Determine the [x, y] coordinate at the center of the cell enclosing the given text.  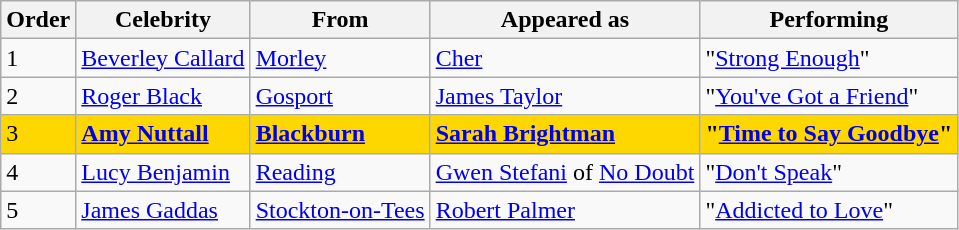
Stockton-on-Tees [340, 210]
2 [38, 96]
5 [38, 210]
From [340, 20]
Gosport [340, 96]
James Gaddas [163, 210]
James Taylor [565, 96]
Celebrity [163, 20]
Appeared as [565, 20]
Roger Black [163, 96]
Order [38, 20]
"Strong Enough" [829, 58]
Sarah Brightman [565, 134]
Cher [565, 58]
Performing [829, 20]
"Addicted to Love" [829, 210]
Robert Palmer [565, 210]
Morley [340, 58]
1 [38, 58]
Lucy Benjamin [163, 172]
Beverley Callard [163, 58]
Reading [340, 172]
Gwen Stefani of No Doubt [565, 172]
4 [38, 172]
"Don't Speak" [829, 172]
Amy Nuttall [163, 134]
Blackburn [340, 134]
"Time to Say Goodbye" [829, 134]
3 [38, 134]
"You've Got a Friend" [829, 96]
